Pinpoint the cell where the given text exists, returning its [X, Y] midpoint coordinate. 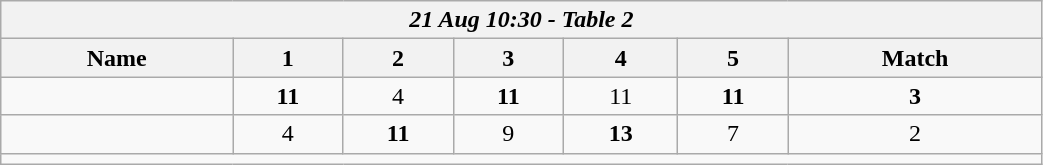
21 Aug 10:30 - Table 2 [522, 20]
13 [620, 134]
7 [733, 134]
Match [915, 58]
5 [733, 58]
1 [288, 58]
9 [508, 134]
Name [117, 58]
